Scan for the cell matching the given text and deliver its [X, Y] coordinate at center. 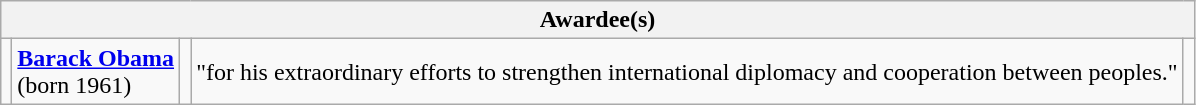
Awardee(s) [598, 20]
"for his extraordinary efforts to strengthen international diplomacy and cooperation between peoples." [688, 72]
Barack Obama(born 1961) [96, 72]
